Scan for the cell matching the given text and deliver its (x, y) coordinate at center. 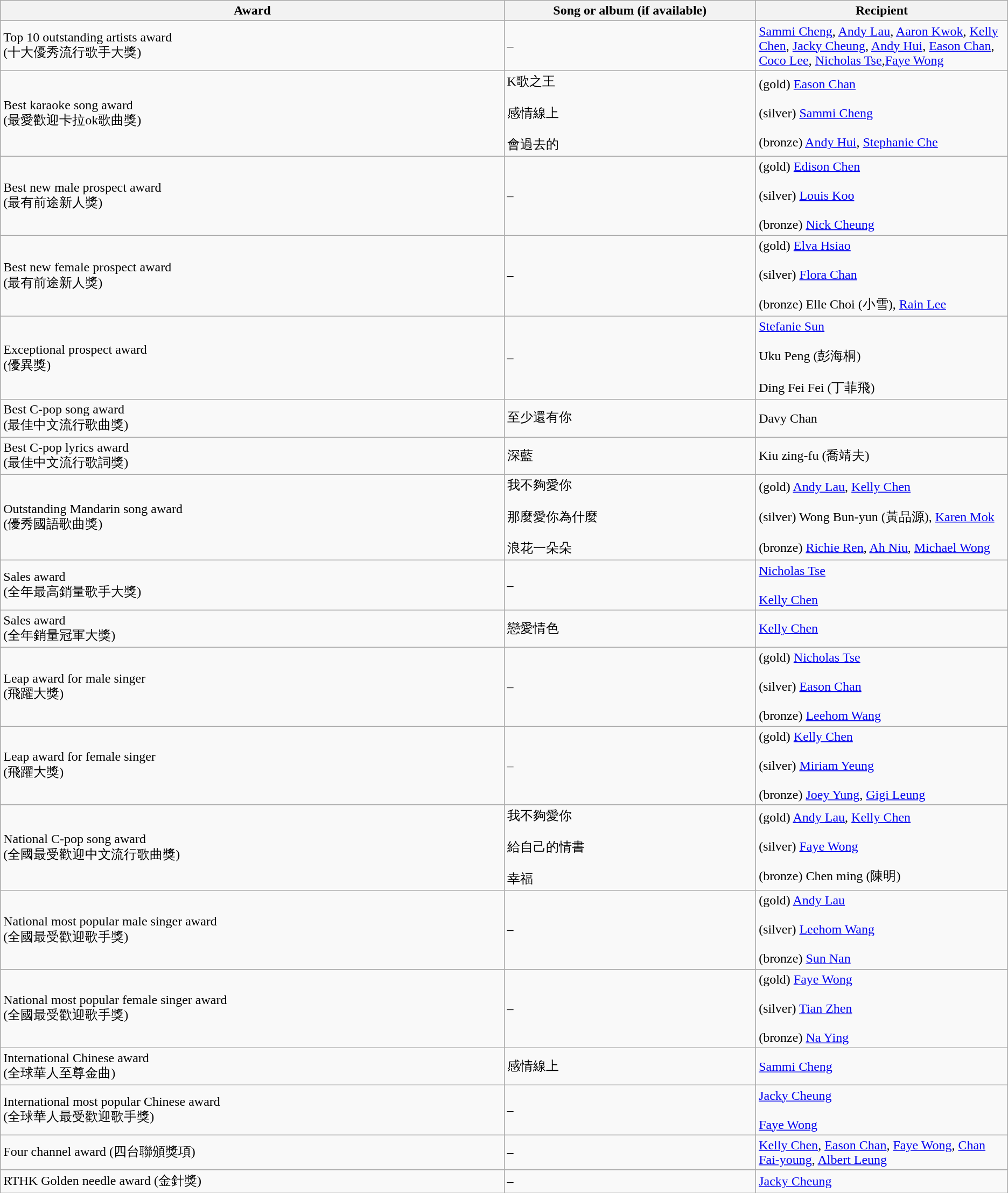
Four channel award (四台聯頒獎項) (252, 1152)
Recipient (882, 11)
Outstanding Mandarin song award(優秀國語歌曲獎) (252, 517)
(gold) Faye Wong(silver) Tian Zhen(bronze) Na Ying (882, 1008)
Top 10 outstanding artists award(十大優秀流行歌手大獎) (252, 46)
Song or album (if available) (630, 11)
RTHK Golden needle award (金針獎) (252, 1181)
Leap award for male singer(飛躍大獎) (252, 686)
National most popular female singer award(全國最受歡迎歌手獎) (252, 1008)
(gold) Eason Chan(silver) Sammi Cheng(bronze) Andy Hui, Stephanie Che (882, 114)
感情線上 (630, 1066)
International Chinese award(全球華人至尊金曲) (252, 1066)
International most popular Chinese award(全球華人最受歡迎歌手獎) (252, 1110)
(gold) Nicholas Tse(silver) Eason Chan(bronze) Leehom Wang (882, 686)
深藍 (630, 456)
(gold) Elva Hsiao(silver) Flora Chan(bronze) Elle Choi (小雪), Rain Lee (882, 276)
Award (252, 11)
Kiu zing-fu (喬靖夫) (882, 456)
Davy Chan (882, 418)
Leap award for female singer(飛躍大獎) (252, 765)
National most popular male singer award(全國最受歡迎歌手獎) (252, 930)
至少還有你 (630, 418)
Best C-pop lyrics award(最佳中文流行歌詞獎) (252, 456)
Nicholas TseKelly Chen (882, 585)
Stefanie SunUku Peng (彭海桐)Ding Fei Fei (丁菲飛) (882, 357)
戀愛情色 (630, 629)
National C-pop song award(全國最受歡迎中文流行歌曲獎) (252, 848)
我不夠愛你那麼愛你為什麼浪花一朵朵 (630, 517)
(gold) Edison Chen(silver) Louis Koo(bronze) Nick Cheung (882, 195)
(gold) Kelly Chen(silver) Miriam Yeung(bronze) Joey Yung, Gigi Leung (882, 765)
Best C-pop song award(最佳中文流行歌曲獎) (252, 418)
Jacky CheungFaye Wong (882, 1110)
Kelly Chen (882, 629)
我不夠愛你給自己的情書幸福 (630, 848)
(gold) Andy Lau, Kelly Chen(silver) Faye Wong(bronze) Chen ming (陳明) (882, 848)
Best new female prospect award(最有前途新人獎) (252, 276)
Best new male prospect award(最有前途新人獎) (252, 195)
Sales award(全年銷量冠軍大獎) (252, 629)
Kelly Chen, Eason Chan, Faye Wong, Chan Fai-young, Albert Leung (882, 1152)
Sammi Cheng (882, 1066)
(gold) Andy Lau(silver) Leehom Wang(bronze) Sun Nan (882, 930)
Best karaoke song award(最愛歡迎卡拉ok歌曲獎) (252, 114)
(gold) Andy Lau, Kelly Chen(silver) Wong Bun-yun (黃品源), Karen Mok(bronze) Richie Ren, Ah Niu, Michael Wong (882, 517)
Sales award(全年最高銷量歌手大獎) (252, 585)
Jacky Cheung (882, 1181)
Exceptional prospect award(優異獎) (252, 357)
Sammi Cheng, Andy Lau, Aaron Kwok, Kelly Chen, Jacky Cheung, Andy Hui, Eason Chan, Coco Lee, Nicholas Tse,Faye Wong (882, 46)
K歌之王感情線上會過去的 (630, 114)
